Extract the (x, y) coordinate from the center of the cell holding the provided text.  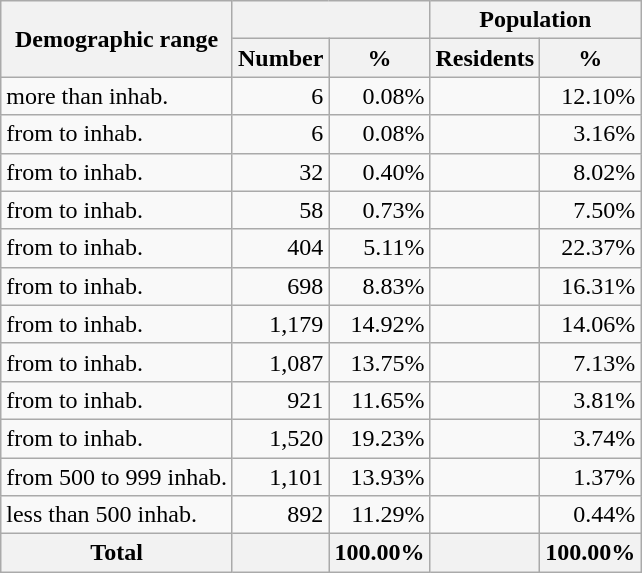
11.65% (380, 400)
921 (280, 400)
14.92% (380, 324)
5.11% (380, 248)
from 500 to 999 inhab. (117, 477)
3.74% (590, 438)
Demographic range (117, 39)
8.83% (380, 286)
892 (280, 515)
58 (280, 210)
Residents (485, 58)
1,101 (280, 477)
Population (536, 20)
0.40% (380, 172)
13.75% (380, 362)
11.29% (380, 515)
404 (280, 248)
1,179 (280, 324)
698 (280, 286)
13.93% (380, 477)
32 (280, 172)
0.73% (380, 210)
7.13% (590, 362)
Number (280, 58)
8.02% (590, 172)
7.50% (590, 210)
more than inhab. (117, 96)
1,520 (280, 438)
Total (117, 553)
22.37% (590, 248)
0.44% (590, 515)
1,087 (280, 362)
3.16% (590, 134)
less than 500 inhab. (117, 515)
14.06% (590, 324)
12.10% (590, 96)
16.31% (590, 286)
19.23% (380, 438)
3.81% (590, 400)
1.37% (590, 477)
